Extract the [X, Y] coordinate from the center of the cell holding the provided text.  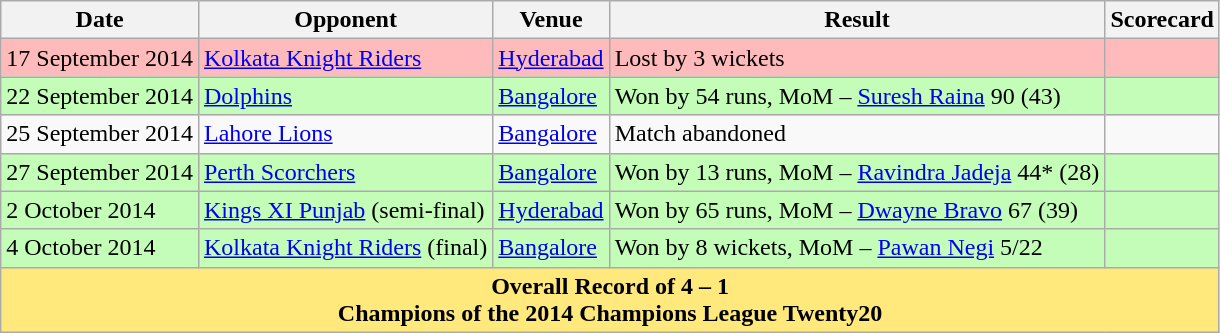
22 September 2014 [100, 96]
Won by 65 runs, MoM – Dwayne Bravo 67 (39) [857, 210]
27 September 2014 [100, 172]
17 September 2014 [100, 58]
Result [857, 20]
Kolkata Knight Riders (final) [345, 248]
Kolkata Knight Riders [345, 58]
Overall Record of 4 – 1Champions of the 2014 Champions League Twenty20 [610, 300]
Venue [551, 20]
Perth Scorchers [345, 172]
Kings XI Punjab (semi-final) [345, 210]
Dolphins [345, 96]
Won by 13 runs, MoM – Ravindra Jadeja 44* (28) [857, 172]
Match abandoned [857, 134]
25 September 2014 [100, 134]
4 October 2014 [100, 248]
Date [100, 20]
Opponent [345, 20]
Won by 54 runs, MoM – Suresh Raina 90 (43) [857, 96]
Scorecard [1162, 20]
Won by 8 wickets, MoM – Pawan Negi 5/22 [857, 248]
2 October 2014 [100, 210]
Lost by 3 wickets [857, 58]
Lahore Lions [345, 134]
